Provide the (x, y) coordinate of the cell's center where the given text is located.  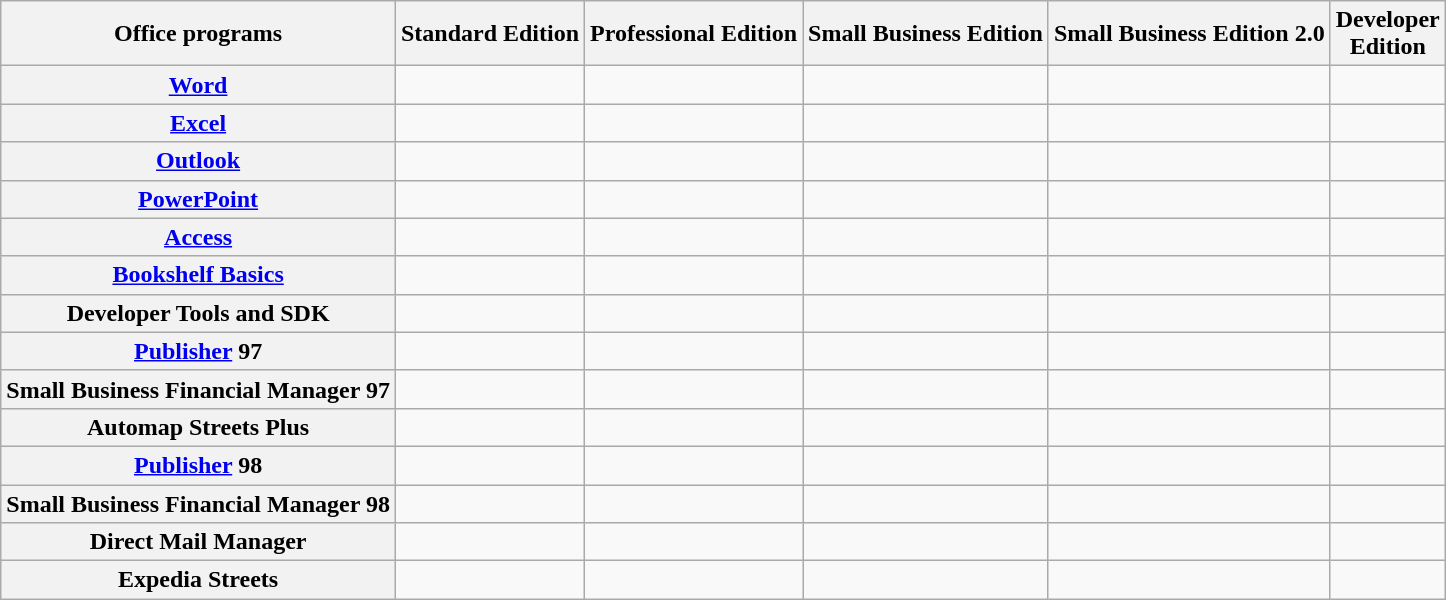
Expedia Streets (198, 580)
Small Business Financial Manager 98 (198, 503)
Publisher 98 (198, 465)
Direct Mail Manager (198, 542)
Automap Streets Plus (198, 427)
Small Business Financial Manager 97 (198, 389)
Professional Edition (694, 34)
PowerPoint (198, 199)
Office programs (198, 34)
Outlook (198, 161)
Word (198, 85)
Access (198, 237)
Publisher 97 (198, 351)
DeveloperEdition (1388, 34)
Developer Tools and SDK (198, 313)
Small Business Edition (926, 34)
Bookshelf Basics (198, 275)
Excel (198, 123)
Small Business Edition 2.0 (1189, 34)
Standard Edition (490, 34)
